Identify which cell holds the provided text, then report its [x, y] central coordinate. 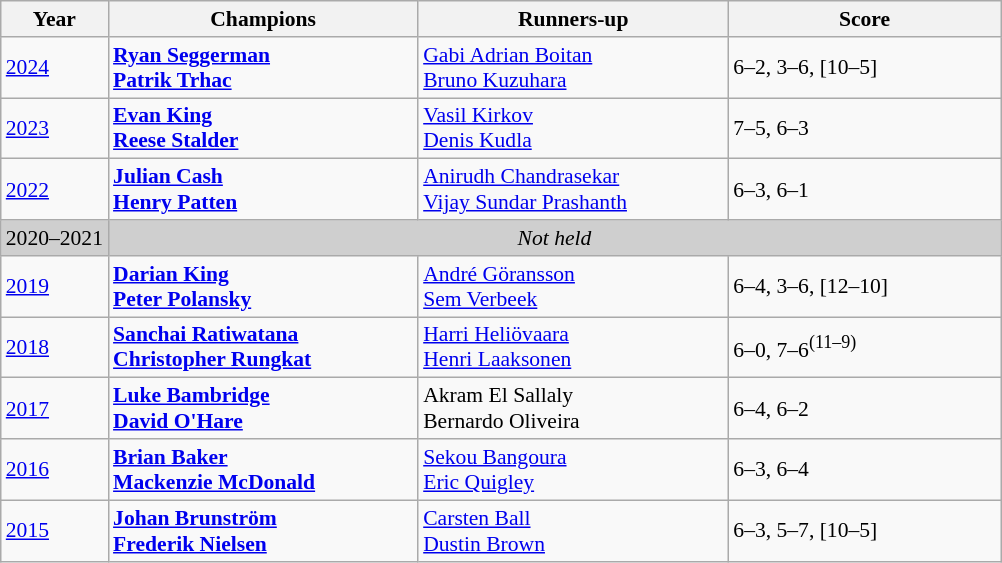
André Göransson Sem Verbeek [573, 286]
Carsten Ball Dustin Brown [573, 530]
Akram El Sallaly Bernardo Oliveira [573, 408]
Score [864, 19]
Champions [263, 19]
Vasil Kirkov Denis Kudla [573, 128]
2023 [54, 128]
Johan Brunström Frederik Nielsen [263, 530]
6–2, 3–6, [10–5] [864, 68]
Runners-up [573, 19]
6–3, 5–7, [10–5] [864, 530]
Sanchai Ratiwatana Christopher Rungkat [263, 348]
2024 [54, 68]
2019 [54, 286]
2016 [54, 470]
Brian Baker Mackenzie McDonald [263, 470]
Not held [554, 238]
6–4, 3–6, [12–10] [864, 286]
7–5, 6–3 [864, 128]
Harri Heliövaara Henri Laaksonen [573, 348]
Evan King Reese Stalder [263, 128]
Anirudh Chandrasekar Vijay Sundar Prashanth [573, 190]
6–0, 7–6(11–9) [864, 348]
Gabi Adrian Boitan Bruno Kuzuhara [573, 68]
2022 [54, 190]
Luke Bambridge David O'Hare [263, 408]
6–3, 6–1 [864, 190]
6–3, 6–4 [864, 470]
2018 [54, 348]
2015 [54, 530]
Ryan Seggerman Patrik Trhac [263, 68]
6–4, 6–2 [864, 408]
Year [54, 19]
Sekou Bangoura Eric Quigley [573, 470]
Julian Cash Henry Patten [263, 190]
2020–2021 [54, 238]
Darian King Peter Polansky [263, 286]
2017 [54, 408]
